Extract the [x, y] coordinate from the center of the cell holding the provided text.  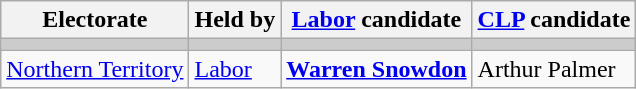
Warren Snowdon [376, 69]
Labor candidate [376, 20]
Held by [235, 20]
Arthur Palmer [554, 69]
Northern Territory [95, 69]
Labor [235, 69]
CLP candidate [554, 20]
Electorate [95, 20]
